Search for the cell housing the specified text and yield its (x, y) center coordinate. 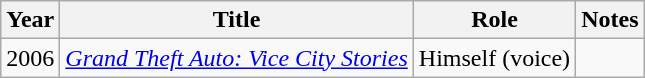
Role (494, 20)
2006 (30, 58)
Title (236, 20)
Grand Theft Auto: Vice City Stories (236, 58)
Himself (voice) (494, 58)
Notes (610, 20)
Year (30, 20)
